Pinpoint the cell where the given text exists, returning its (x, y) midpoint coordinate. 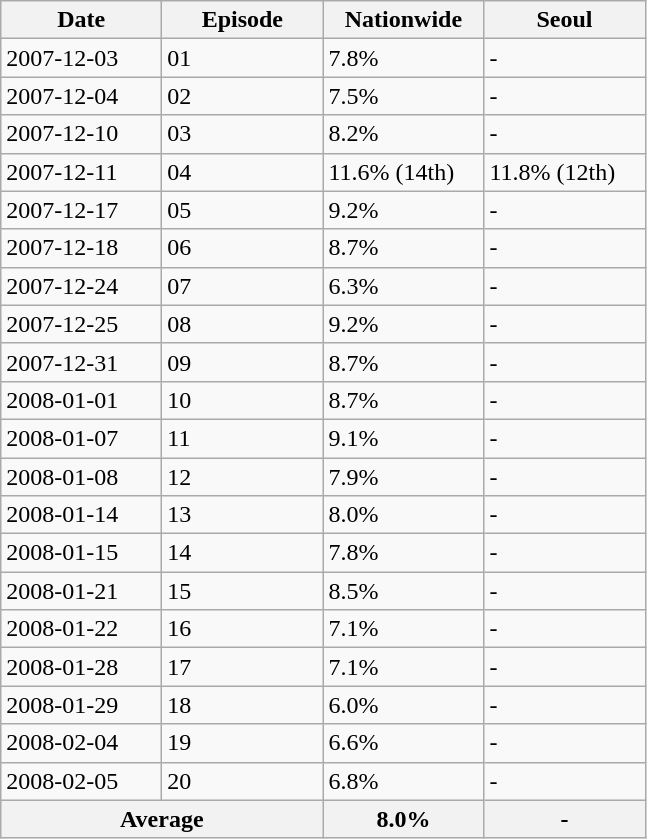
18 (242, 705)
2008-01-29 (82, 705)
9.1% (404, 438)
Nationwide (404, 20)
05 (242, 210)
08 (242, 324)
2007-12-31 (82, 362)
15 (242, 591)
11.6% (14th) (404, 172)
2008-01-28 (82, 667)
2008-01-21 (82, 591)
16 (242, 629)
04 (242, 172)
2008-01-07 (82, 438)
2007-12-04 (82, 96)
2007-12-03 (82, 58)
19 (242, 743)
14 (242, 553)
Date (82, 20)
06 (242, 248)
03 (242, 134)
2007-12-25 (82, 324)
Average (162, 819)
2008-01-22 (82, 629)
2007-12-24 (82, 286)
11.8% (12th) (564, 172)
8.2% (404, 134)
2008-01-01 (82, 400)
6.8% (404, 781)
01 (242, 58)
2008-01-08 (82, 477)
10 (242, 400)
09 (242, 362)
7.9% (404, 477)
Seoul (564, 20)
2008-02-05 (82, 781)
02 (242, 96)
2008-01-14 (82, 515)
2008-02-04 (82, 743)
6.0% (404, 705)
07 (242, 286)
12 (242, 477)
2008-01-15 (82, 553)
6.3% (404, 286)
8.5% (404, 591)
2007-12-17 (82, 210)
13 (242, 515)
17 (242, 667)
2007-12-18 (82, 248)
Episode (242, 20)
7.5% (404, 96)
6.6% (404, 743)
2007-12-11 (82, 172)
20 (242, 781)
2007-12-10 (82, 134)
11 (242, 438)
